Determine the [x, y] coordinate at the center of the cell enclosing the given text.  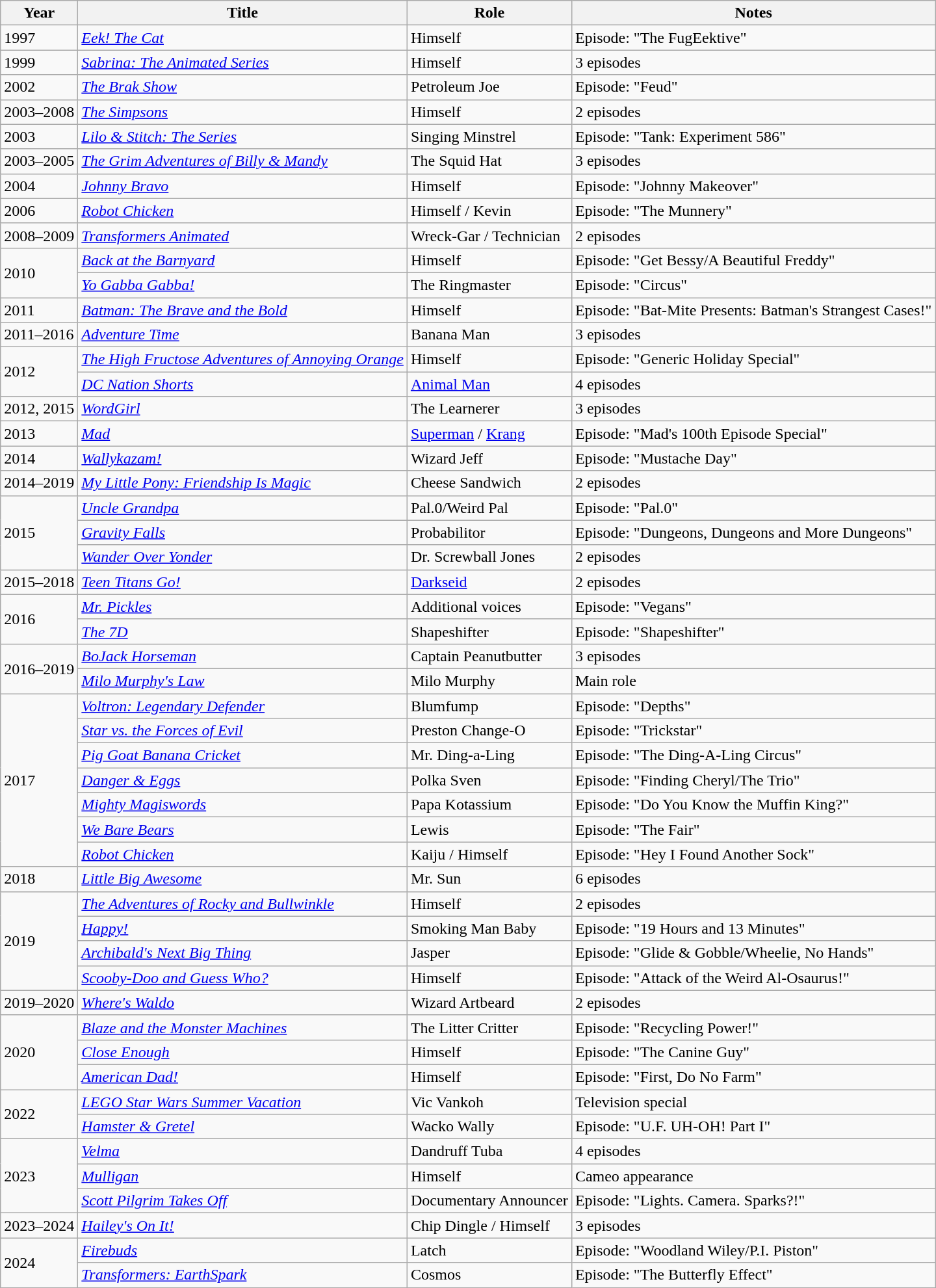
Teen Titans Go! [243, 582]
Jasper [489, 953]
2023–2024 [39, 1226]
2003–2008 [39, 112]
Danger & Eggs [243, 780]
The Litter Critter [489, 1027]
Hailey's On It! [243, 1226]
Star vs. the Forces of Evil [243, 731]
2010 [39, 272]
Mr. Sun [489, 879]
Singing Minstrel [489, 137]
Chip Dingle / Himself [489, 1226]
Episode: "The Fair" [753, 830]
Vic Vankoh [489, 1102]
2018 [39, 879]
2003 [39, 137]
Episode: "The Munnery" [753, 211]
DC Nation Shorts [243, 384]
Blumfump [489, 705]
Voltron: Legendary Defender [243, 705]
Episode: "Depths" [753, 705]
Johnny Bravo [243, 186]
Lilo & Stitch: The Series [243, 137]
Transformers Animated [243, 235]
Cosmos [489, 1275]
Transformers: EarthSpark [243, 1275]
Polka Sven [489, 780]
Episode: "Mustache Day" [753, 458]
Dandruff Tuba [489, 1151]
Back at the Barnyard [243, 260]
Papa Kotassium [489, 805]
Kaiju / Himself [489, 854]
Darkseid [489, 582]
Shapeshifter [489, 631]
Where's Waldo [243, 1003]
Episode: "U.F. UH-OH! Part I" [753, 1127]
Little Big Awesome [243, 879]
Velma [243, 1151]
2014–2019 [39, 483]
2017 [39, 780]
American Dad! [243, 1077]
2012 [39, 372]
Episode: "Attack of the Weird Al-Osaurus!" [753, 978]
2004 [39, 186]
Preston Change-O [489, 731]
Episode: "Get Bessy/A Beautiful Freddy" [753, 260]
2019–2020 [39, 1003]
Milo Murphy's Law [243, 681]
2003–2005 [39, 161]
2020 [39, 1052]
Episode: "Lights. Camera. Sparks?!" [753, 1201]
Banana Man [489, 335]
2024 [39, 1263]
Episode: "19 Hours and 13 Minutes" [753, 928]
Episode: "Johnny Makeover" [753, 186]
2016 [39, 619]
Mr. Pickles [243, 607]
Happy! [243, 928]
Himself / Kevin [489, 211]
We Bare Bears [243, 830]
Episode: "Vegans" [753, 607]
Wallykazam! [243, 458]
Wander Over Yonder [243, 557]
Notes [753, 13]
Close Enough [243, 1052]
Cameo appearance [753, 1176]
Episode: "The Ding-A-Ling Circus" [753, 756]
2002 [39, 87]
Role [489, 13]
2011–2016 [39, 335]
Gravity Falls [243, 532]
2022 [39, 1114]
Episode: "Glide & Gobble/Wheelie, No Hands" [753, 953]
2013 [39, 434]
Yo Gabba Gabba! [243, 285]
Mr. Ding-a-Ling [489, 756]
Episode: "Circus" [753, 285]
2015–2018 [39, 582]
1997 [39, 38]
2023 [39, 1176]
Episode: "The Butterfly Effect" [753, 1275]
Episode: "The FugEektive" [753, 38]
Episode: "Bat-Mite Presents: Batman's Strangest Cases!" [753, 310]
Mad [243, 434]
Episode: "The Canine Guy" [753, 1052]
Wreck-Gar / Technician [489, 235]
Adventure Time [243, 335]
Pig Goat Banana Cricket [243, 756]
Hamster & Gretel [243, 1127]
The Brak Show [243, 87]
Smoking Man Baby [489, 928]
Cheese Sandwich [489, 483]
Blaze and the Monster Machines [243, 1027]
6 episodes [753, 879]
Episode: "Feud" [753, 87]
My Little Pony: Friendship Is Magic [243, 483]
Episode: "Mad's 100th Episode Special" [753, 434]
Wizard Jeff [489, 458]
2015 [39, 532]
Mulligan [243, 1176]
Dr. Screwball Jones [489, 557]
Archibald's Next Big Thing [243, 953]
Episode: "Generic Holiday Special" [753, 360]
Pal.0/Weird Pal [489, 508]
2016–2019 [39, 668]
The Grim Adventures of Billy & Mandy [243, 161]
Scott Pilgrim Takes Off [243, 1201]
1999 [39, 62]
The 7D [243, 631]
Sabrina: The Animated Series [243, 62]
Main role [753, 681]
Uncle Grandpa [243, 508]
Episode: "Trickstar" [753, 731]
Episode: "Finding Cheryl/The Trio" [753, 780]
Episode: "First, Do No Farm" [753, 1077]
Episode: "Dungeons, Dungeons and More Dungeons" [753, 532]
BoJack Horseman [243, 656]
WordGirl [243, 409]
2012, 2015 [39, 409]
Probabilitor [489, 532]
The Squid Hat [489, 161]
Animal Man [489, 384]
Episode: "Do You Know the Muffin King?" [753, 805]
Mighty Magiswords [243, 805]
The Ringmaster [489, 285]
Documentary Announcer [489, 1201]
Batman: The Brave and the Bold [243, 310]
Wizard Artbeard [489, 1003]
LEGO Star Wars Summer Vacation [243, 1102]
The Learnerer [489, 409]
Superman / Krang [489, 434]
Episode: "Tank: Experiment 586" [753, 137]
Wacko Wally [489, 1127]
2019 [39, 941]
Eek! The Cat [243, 38]
Scooby-Doo and Guess Who? [243, 978]
2014 [39, 458]
Episode: "Hey I Found Another Sock" [753, 854]
Additional voices [489, 607]
The Adventures of Rocky and Bullwinkle [243, 904]
The Simpsons [243, 112]
Episode: "Woodland Wiley/P.I. Piston" [753, 1250]
Lewis [489, 830]
2006 [39, 211]
Petroleum Joe [489, 87]
Episode: "Recycling Power!" [753, 1027]
Title [243, 13]
Episode: "Shapeshifter" [753, 631]
Television special [753, 1102]
Episode: "Pal.0" [753, 508]
The High Fructose Adventures of Annoying Orange [243, 360]
Milo Murphy [489, 681]
Year [39, 13]
Captain Peanutbutter [489, 656]
2008–2009 [39, 235]
Firebuds [243, 1250]
Latch [489, 1250]
2011 [39, 310]
